Locate the cell with the specified text and output its (X, Y) center coordinate. 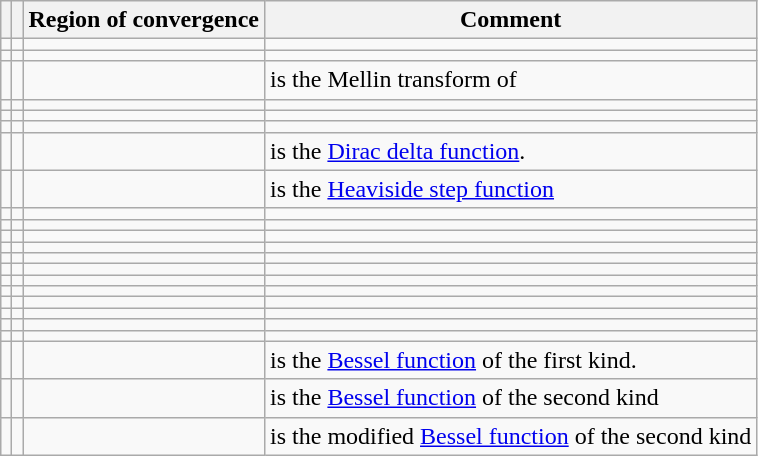
is the modified Bessel function of the second kind (511, 436)
is the Heaviside step function (511, 189)
Comment (511, 20)
is the Mellin transform of (511, 80)
is the Bessel function of the second kind (511, 398)
Region of convergence (144, 20)
is the Bessel function of the first kind. (511, 360)
is the Dirac delta function. (511, 151)
